Capture the cell that displays the provided text and extract its [X, Y] central coordinate. 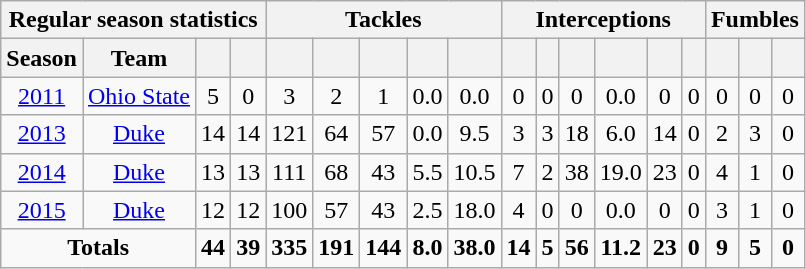
Fumbles [754, 20]
68 [336, 172]
2.5 [428, 210]
Ohio State [138, 96]
Totals [98, 248]
191 [336, 248]
Season [42, 58]
9 [722, 248]
Tackles [384, 20]
38 [576, 172]
6.0 [620, 134]
18.0 [474, 210]
2015 [42, 210]
38.0 [474, 248]
144 [384, 248]
19.0 [620, 172]
111 [290, 172]
18 [576, 134]
2014 [42, 172]
8.0 [428, 248]
335 [290, 248]
9.5 [474, 134]
100 [290, 210]
64 [336, 134]
11.2 [620, 248]
121 [290, 134]
5.5 [428, 172]
Regular season statistics [134, 20]
Interceptions [603, 20]
2013 [42, 134]
44 [214, 248]
10.5 [474, 172]
39 [248, 248]
7 [518, 172]
56 [576, 248]
Team [138, 58]
2011 [42, 96]
